For the text-containing cell, return its midpoint in (x, y) coordinate format. 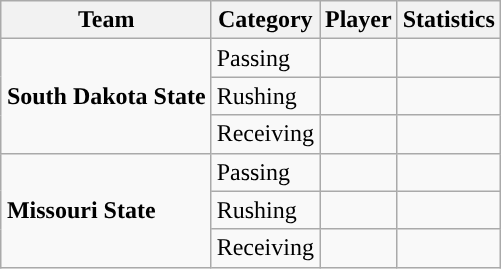
South Dakota State (106, 96)
Team (106, 20)
Category (265, 20)
Player (359, 20)
Statistics (448, 20)
Missouri State (106, 210)
